Find where the given text appears and provide that cell's center as [X, Y] coordinate. 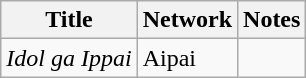
Idol ga Ippai [69, 58]
Title [69, 20]
Notes [272, 20]
Network [187, 20]
Aipai [187, 58]
